Provide the (X, Y) coordinate of the cell's center where the given text is located.  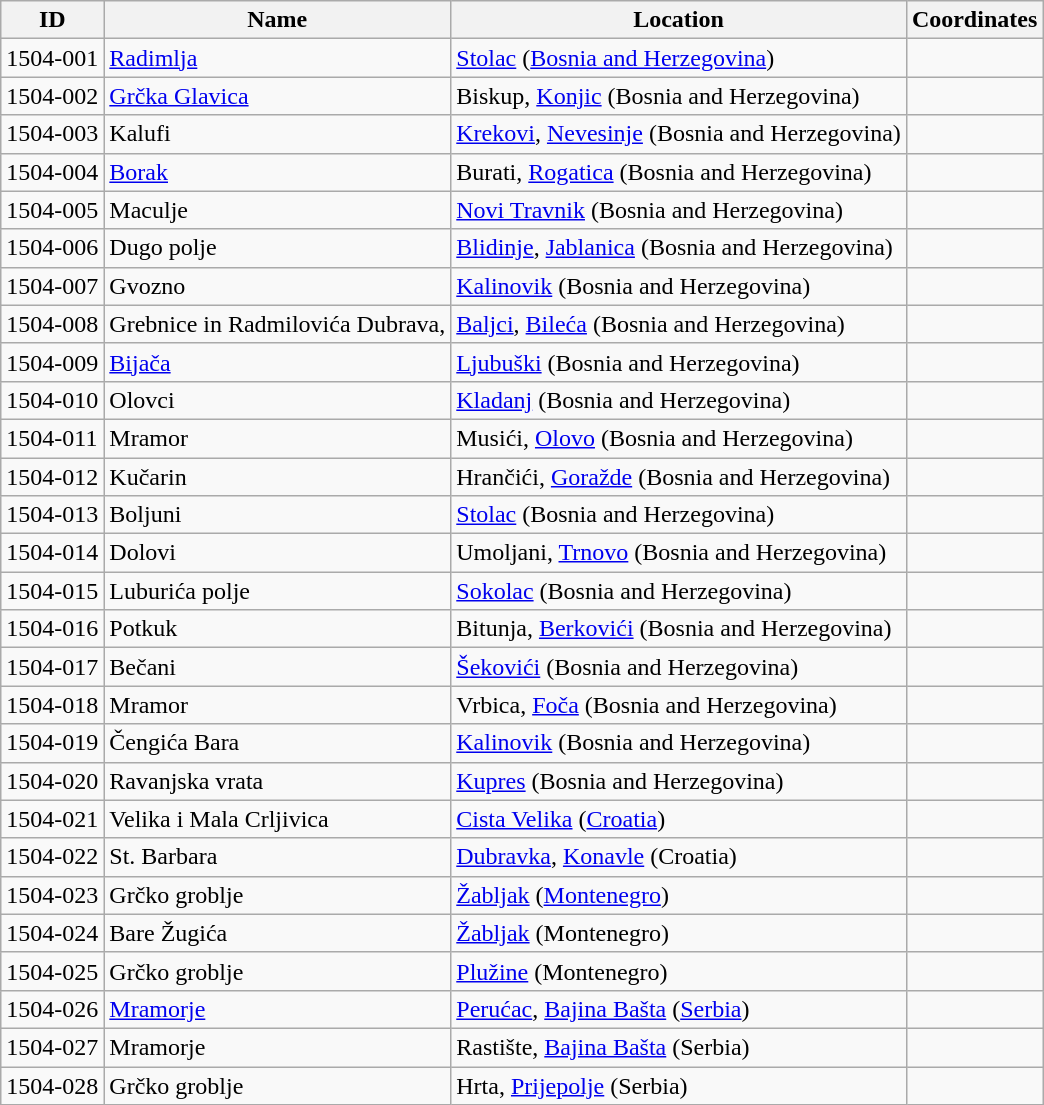
Blidinje, Jablanica (Bosnia and Herzegovina) (679, 248)
1504-026 (52, 1009)
Hrta, Prijepolje (Serbia) (679, 1085)
Ljubuški (Bosnia and Herzegovina) (679, 362)
Cista Velika (Croatia) (679, 819)
1504-001 (52, 58)
Bare Žugića (278, 933)
Boljuni (278, 515)
Dolovi (278, 553)
Coordinates (974, 20)
1504-007 (52, 286)
1504-005 (52, 210)
1504-024 (52, 933)
1504-009 (52, 362)
St. Barbara (278, 857)
Dubravka, Konavle (Croatia) (679, 857)
Maculje (278, 210)
Šekovići (Bosnia and Herzegovina) (679, 667)
1504-014 (52, 553)
Umoljani, Trnovo (Bosnia and Herzegovina) (679, 553)
1504-003 (52, 134)
Borak (278, 172)
Bijača (278, 362)
Burati, Rogatica (Bosnia and Herzegovina) (679, 172)
Perućac, Bajina Bašta (Serbia) (679, 1009)
1504-012 (52, 477)
Location (679, 20)
ID (52, 20)
Grčka Glavica (278, 96)
Grebnice in Radmilovića Dubrava, (278, 324)
Kalufi (278, 134)
Dugo polje (278, 248)
1504-019 (52, 743)
Baljci, Bileća (Bosnia and Herzegovina) (679, 324)
Musići, Olovo (Bosnia and Herzegovina) (679, 438)
1504-006 (52, 248)
Name (278, 20)
Bitunja, Berkovići (Bosnia and Herzegovina) (679, 629)
Ravanjska vrata (278, 781)
Kupres (Bosnia and Herzegovina) (679, 781)
1504-025 (52, 971)
Krekovi, Nevesinje (Bosnia and Herzegovina) (679, 134)
1504-010 (52, 400)
Vrbica, Foča (Bosnia and Herzegovina) (679, 705)
1504-008 (52, 324)
1504-016 (52, 629)
Biskup, Konjic (Bosnia and Herzegovina) (679, 96)
1504-002 (52, 96)
Novi Travnik (Bosnia and Herzegovina) (679, 210)
1504-021 (52, 819)
Bečani (278, 667)
1504-028 (52, 1085)
1504-018 (52, 705)
Sokolac (Bosnia and Herzegovina) (679, 591)
Gvozno (278, 286)
Radimlja (278, 58)
Kladanj (Bosnia and Herzegovina) (679, 400)
1504-013 (52, 515)
1504-027 (52, 1047)
1504-011 (52, 438)
Velika i Mala Crljivica (278, 819)
1504-022 (52, 857)
Potkuk (278, 629)
Rastište, Bajina Bašta (Serbia) (679, 1047)
Čengića Bara (278, 743)
1504-017 (52, 667)
1504-023 (52, 895)
1504-020 (52, 781)
Luburića polje (278, 591)
Olovci (278, 400)
Hrančići, Goražde (Bosnia and Herzegovina) (679, 477)
1504-015 (52, 591)
1504-004 (52, 172)
Plužine (Montenegro) (679, 971)
Kučarin (278, 477)
